For the text-containing cell, return its midpoint in (X, Y) coordinate format. 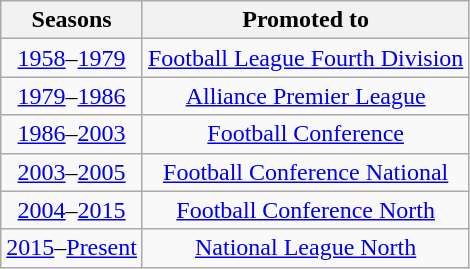
Promoted to (305, 20)
1958–1979 (72, 58)
2015–Present (72, 248)
2004–2015 (72, 210)
Football Conference National (305, 172)
National League North (305, 248)
Alliance Premier League (305, 96)
2003–2005 (72, 172)
1986–2003 (72, 134)
Football League Fourth Division (305, 58)
1979–1986 (72, 96)
Seasons (72, 20)
Football Conference (305, 134)
Football Conference North (305, 210)
